Detect which cell encompasses the target text, then output its [x, y] center coordinate. 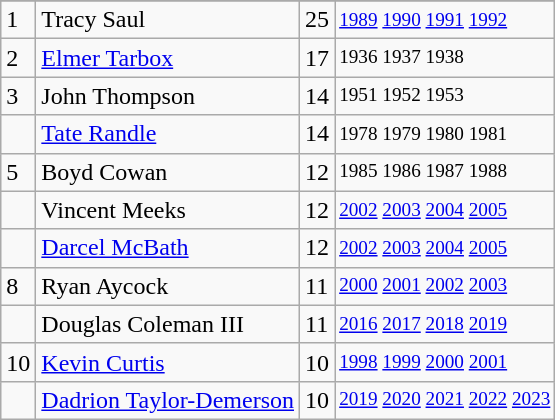
Tracy Saul [168, 20]
25 [318, 20]
1978 1979 1980 1981 [445, 134]
5 [18, 172]
1951 1952 1953 [445, 96]
Tate Randle [168, 134]
1985 1986 1987 1988 [445, 172]
3 [18, 96]
Ryan Aycock [168, 286]
2019 2020 2021 2022 2023 [445, 400]
1 [18, 20]
Kevin Curtis [168, 362]
John Thompson [168, 96]
Darcel McBath [168, 248]
Douglas Coleman III [168, 324]
17 [318, 58]
1989 1990 1991 1992 [445, 20]
2 [18, 58]
Dadrion Taylor-Demerson [168, 400]
Elmer Tarbox [168, 58]
2000 2001 2002 2003 [445, 286]
Boyd Cowan [168, 172]
1936 1937 1938 [445, 58]
1998 1999 2000 2001 [445, 362]
2016 2017 2018 2019 [445, 324]
Vincent Meeks [168, 210]
8 [18, 286]
